Determine the [x, y] coordinate at the center of the cell enclosing the given text.  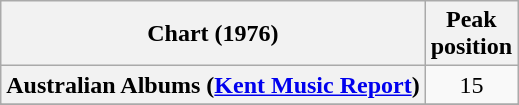
Chart (1976) [213, 34]
Australian Albums (Kent Music Report) [213, 85]
Peakposition [471, 34]
15 [471, 85]
